Identify which cell holds the provided text, then report its [X, Y] central coordinate. 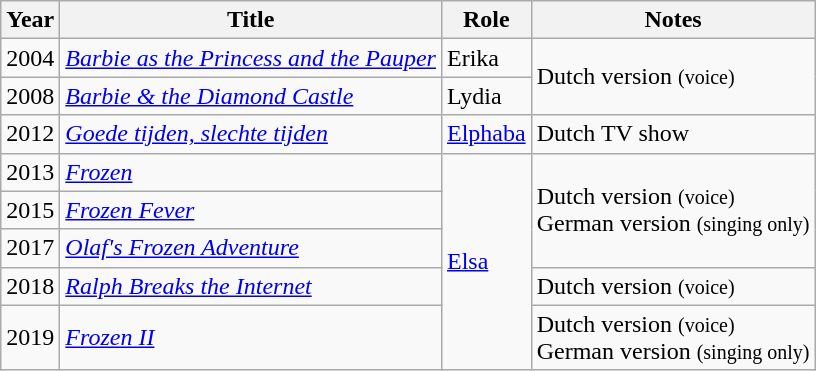
2004 [30, 58]
2012 [30, 134]
Goede tijden, slechte tijden [251, 134]
Notes [673, 20]
Title [251, 20]
2008 [30, 96]
2013 [30, 172]
Elphaba [486, 134]
Lydia [486, 96]
Frozen II [251, 338]
2019 [30, 338]
Erika [486, 58]
Year [30, 20]
Role [486, 20]
Elsa [486, 262]
Olaf's Frozen Adventure [251, 248]
Dutch TV show [673, 134]
Ralph Breaks the Internet [251, 286]
Frozen [251, 172]
2018 [30, 286]
2015 [30, 210]
Barbie as the Princess and the Pauper [251, 58]
Barbie & the Diamond Castle [251, 96]
Frozen Fever [251, 210]
2017 [30, 248]
